Output the [x, y] coordinate of the center of the cell containing the given text.  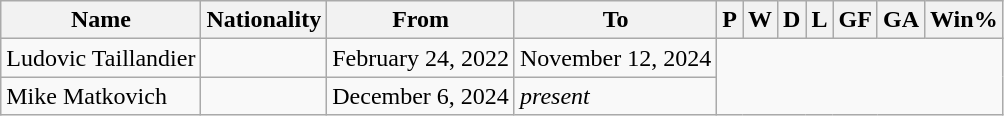
W [760, 20]
D [792, 20]
February 24, 2022 [421, 58]
From [421, 20]
Mike Matkovich [101, 96]
L [820, 20]
December 6, 2024 [421, 96]
November 12, 2024 [615, 58]
P [730, 20]
present [615, 96]
Win% [964, 20]
GA [900, 20]
GF [855, 20]
Ludovic Taillandier [101, 58]
Name [101, 20]
To [615, 20]
Nationality [264, 20]
